From the cell containing the given text, extract its center point as [X, Y] coordinate. 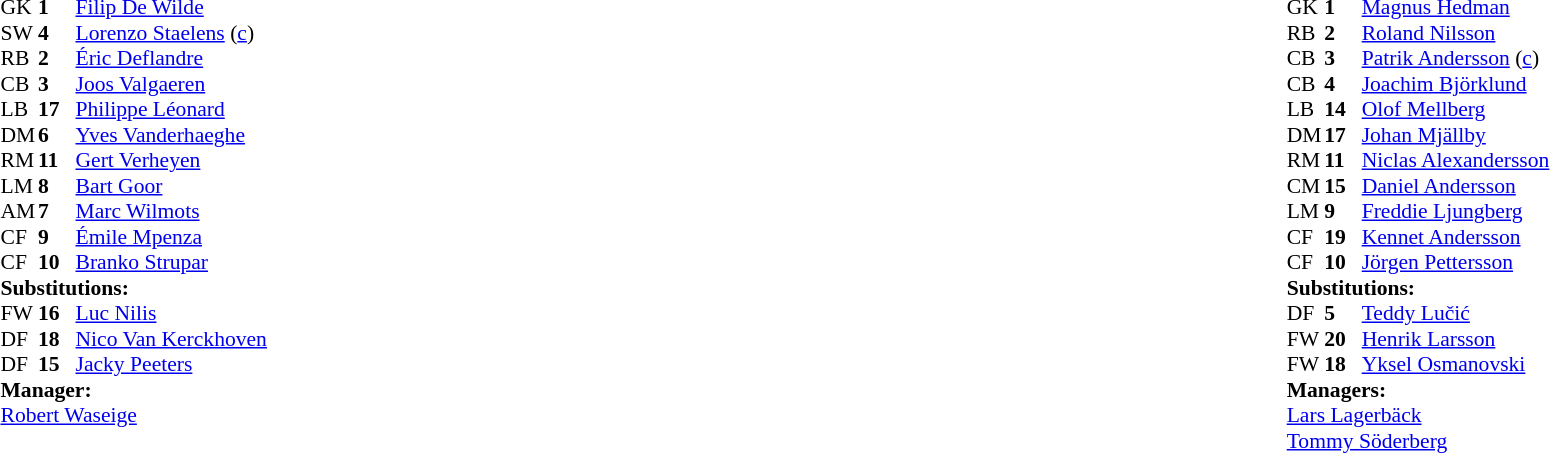
Joos Valgaeren [172, 84]
Lars LagerbäckTommy Söderberg [1418, 428]
16 [57, 313]
Freddie Ljungberg [1456, 211]
Teddy Lučić [1456, 313]
Bart Goor [172, 186]
Johan Mjällby [1456, 135]
Émile Mpenza [172, 237]
14 [1343, 109]
20 [1343, 339]
Niclas Alexandersson [1456, 161]
Jörgen Pettersson [1456, 263]
Roland Nilsson [1456, 33]
Luc Nilis [172, 313]
8 [57, 186]
Branko Strupar [172, 263]
Robert Waseige [133, 415]
Manager: [133, 390]
CM [1306, 186]
7 [57, 211]
Marc Wilmots [172, 211]
Olof Mellberg [1456, 109]
Yves Vanderhaeghe [172, 135]
6 [57, 135]
5 [1343, 313]
Patrik Andersson (c) [1456, 59]
Lorenzo Staelens (c) [172, 33]
Daniel Andersson [1456, 186]
Yksel Osmanovski [1456, 365]
Kennet Andersson [1456, 237]
Nico Van Kerckhoven [172, 339]
Managers: [1418, 390]
Joachim Björklund [1456, 84]
Éric Deflandre [172, 59]
Jacky Peeters [172, 365]
Gert Verheyen [172, 161]
AM [19, 211]
Philippe Léonard [172, 109]
19 [1343, 237]
Henrik Larsson [1456, 339]
SW [19, 33]
